Scan for the cell matching the given text and deliver its (X, Y) coordinate at center. 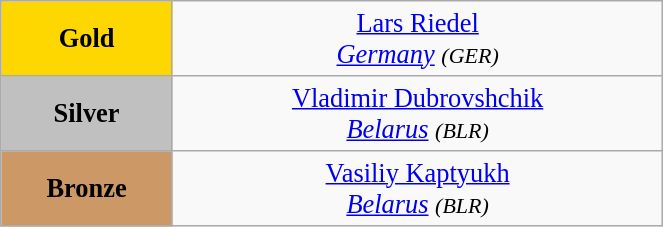
Vladimir DubrovshchikBelarus (BLR) (417, 112)
Vasiliy KaptyukhBelarus (BLR) (417, 188)
Bronze (87, 188)
Lars RiedelGermany (GER) (417, 38)
Gold (87, 38)
Silver (87, 112)
